Return (x, y) of the center of cell containing provided text 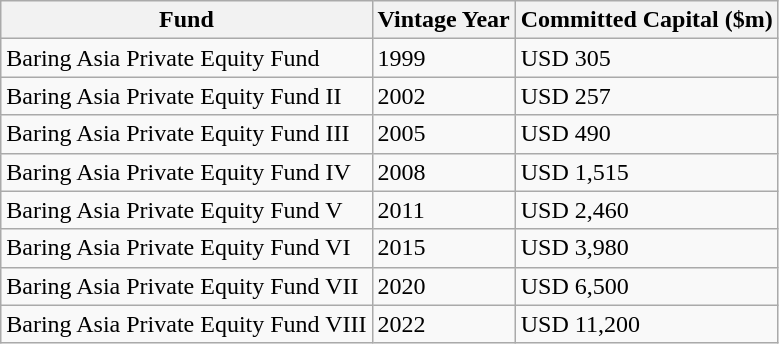
2022 (444, 324)
USD 305 (646, 58)
Baring Asia Private Equity Fund III (186, 134)
2008 (444, 172)
Baring Asia Private Equity Fund V (186, 210)
1999 (444, 58)
2005 (444, 134)
2020 (444, 286)
Baring Asia Private Equity Fund VI (186, 248)
2011 (444, 210)
USD 6,500 (646, 286)
Vintage Year (444, 20)
USD 2,460 (646, 210)
2015 (444, 248)
Committed Capital ($m) (646, 20)
Baring Asia Private Equity Fund VII (186, 286)
2002 (444, 96)
USD 1,515 (646, 172)
USD 11,200 (646, 324)
Fund (186, 20)
Baring Asia Private Equity Fund (186, 58)
Baring Asia Private Equity Fund VIII (186, 324)
USD 3,980 (646, 248)
USD 257 (646, 96)
Baring Asia Private Equity Fund IV (186, 172)
USD 490 (646, 134)
Baring Asia Private Equity Fund II (186, 96)
